Pinpoint the cell where the given text exists, returning its [x, y] midpoint coordinate. 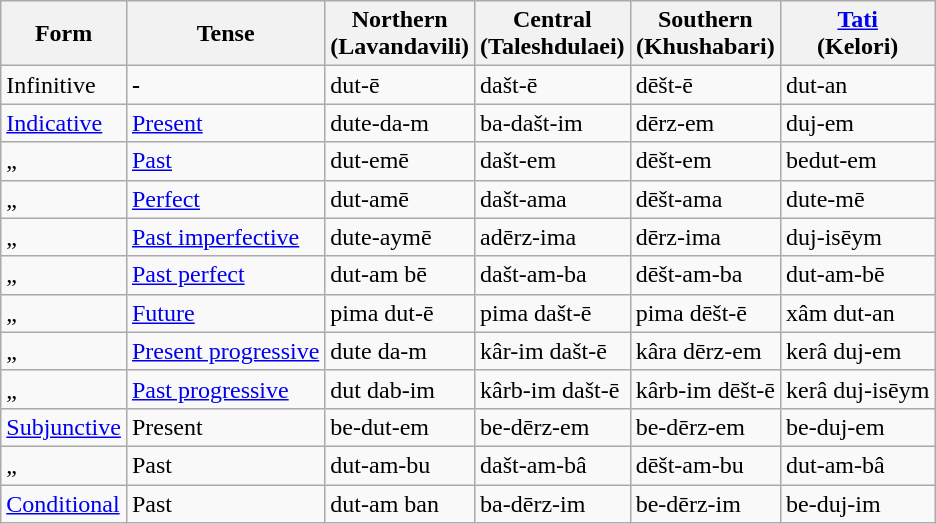
kârb-im dēšt-ē [705, 389]
ba-dērz-im [553, 503]
Tense [225, 34]
pima dēšt-ē [705, 313]
duj-isēym [857, 237]
be-duj-im [857, 503]
dut-emē [400, 161]
dute da-m [400, 351]
dašt-am-ba [553, 275]
Present progressive [225, 351]
Perfect [225, 199]
Infinitive [64, 85]
be-duj-em [857, 427]
duj-em [857, 123]
Subjunctive [64, 427]
dut-am-bē [857, 275]
Past perfect [225, 275]
Central(Taleshdulaei) [553, 34]
dēšt-am-bu [705, 465]
kâra dērz-em [705, 351]
dašt-am-bâ [553, 465]
dut-am-bâ [857, 465]
Conditional [64, 503]
dašt-ama [553, 199]
- [225, 85]
dute-mē [857, 199]
Southern(Khushabari) [705, 34]
dērz-em [705, 123]
dašt-em [553, 161]
dēšt-ē [705, 85]
dut dab-im [400, 389]
be-dērz-im [705, 503]
dēšt-em [705, 161]
Future [225, 313]
dute-aymē [400, 237]
dut-am ban [400, 503]
be-dut-em [400, 427]
xâm dut-an [857, 313]
kârb-im dašt-ē [553, 389]
Form [64, 34]
kâr-im dašt-ē [553, 351]
kerâ duj-isēym [857, 389]
dut-an [857, 85]
dašt-ē [553, 85]
dut-amē [400, 199]
dut-am bē [400, 275]
kerâ duj-em [857, 351]
dut-am-bu [400, 465]
Northern(Lavandavili) [400, 34]
pima dut-ē [400, 313]
dērz-ima [705, 237]
Tati(Kelori) [857, 34]
dēšt-am-ba [705, 275]
Past progressive [225, 389]
dute-da-m [400, 123]
Past imperfective [225, 237]
Indicative [64, 123]
dēšt-ama [705, 199]
adērz-ima [553, 237]
dut-ē [400, 85]
bedut-em [857, 161]
ba-dašt-im [553, 123]
pima dašt-ē [553, 313]
